For the text-containing cell, return its midpoint in [X, Y] coordinate format. 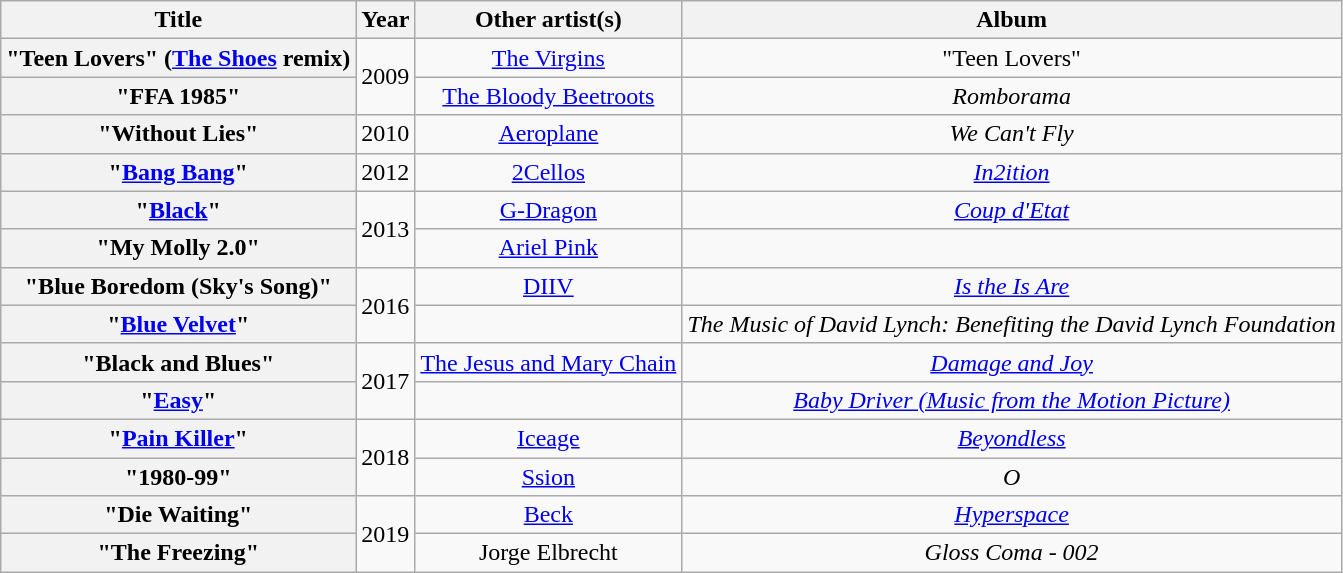
2010 [386, 134]
"Blue Boredom (Sky's Song)" [178, 286]
"Die Waiting" [178, 515]
"Teen Lovers" [1012, 58]
Romborama [1012, 96]
Beyondless [1012, 438]
Ariel Pink [548, 248]
Other artist(s) [548, 20]
O [1012, 477]
The Jesus and Mary Chain [548, 362]
Gloss Coma - 002 [1012, 553]
2016 [386, 305]
Coup d'Etat [1012, 210]
Title [178, 20]
2012 [386, 172]
"FFA 1985" [178, 96]
"1980-99" [178, 477]
G-Dragon [548, 210]
In2ition [1012, 172]
Album [1012, 20]
Damage and Joy [1012, 362]
Aeroplane [548, 134]
Hyperspace [1012, 515]
"Bang Bang" [178, 172]
The Virgins [548, 58]
We Can't Fly [1012, 134]
2017 [386, 381]
Beck [548, 515]
2018 [386, 457]
Is the Is Are [1012, 286]
"Black and Blues" [178, 362]
2009 [386, 77]
"Without Lies" [178, 134]
Year [386, 20]
Jorge Elbrecht [548, 553]
2013 [386, 229]
DIIV [548, 286]
The Bloody Beetroots [548, 96]
2019 [386, 534]
Baby Driver (Music from the Motion Picture) [1012, 400]
"My Molly 2.0" [178, 248]
The Music of David Lynch: Benefiting the David Lynch Foundation [1012, 324]
"Black" [178, 210]
"Pain Killer" [178, 438]
2Cellos [548, 172]
Ssion [548, 477]
"Easy" [178, 400]
"The Freezing" [178, 553]
"Teen Lovers" (The Shoes remix) [178, 58]
Iceage [548, 438]
"Blue Velvet" [178, 324]
